Output the (X, Y) coordinate of the center of the cell containing the given text.  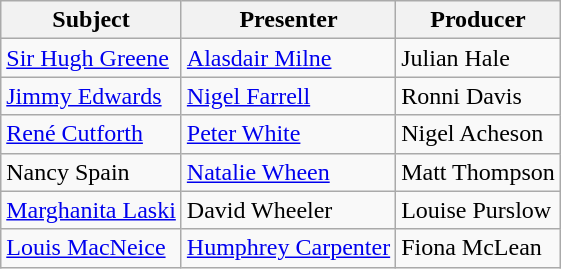
David Wheeler (288, 210)
Nigel Acheson (478, 134)
René Cutforth (92, 134)
Julian Hale (478, 58)
Alasdair Milne (288, 58)
Producer (478, 20)
Ronni Davis (478, 96)
Peter White (288, 134)
Jimmy Edwards (92, 96)
Louis MacNeice (92, 248)
Matt Thompson (478, 172)
Nancy Spain (92, 172)
Nigel Farrell (288, 96)
Humphrey Carpenter (288, 248)
Subject (92, 20)
Sir Hugh Greene (92, 58)
Louise Purslow (478, 210)
Fiona McLean (478, 248)
Marghanita Laski (92, 210)
Presenter (288, 20)
Natalie Wheen (288, 172)
